Return (x, y) of the center of cell containing provided text 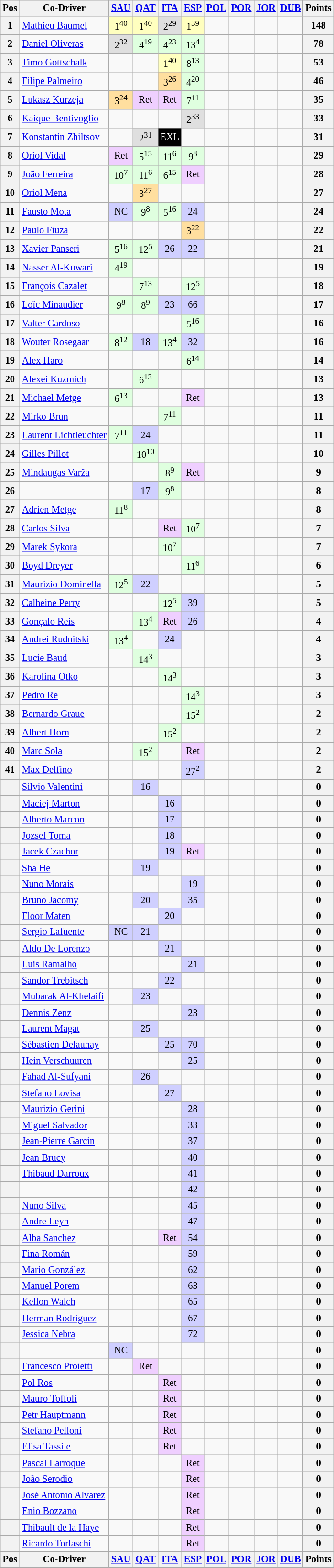
Manuel Porem (64, 1286)
Alexei Kuzmich (64, 379)
Andrei Rudnitski (64, 639)
Xavier Panseri (64, 249)
Thibault de la Haye (64, 1527)
15 (10, 286)
Mauro Toffoli (64, 1399)
Alberto Marcon (64, 820)
Maurizio Gerini (64, 1109)
423 (170, 44)
272 (193, 770)
233 (193, 119)
59 (193, 1254)
Lucie Baud (64, 659)
Stefano Lovisa (64, 1093)
231 (145, 138)
70 (193, 1045)
420 (193, 81)
Oriol Mena (64, 193)
Max Delfino (64, 770)
Carlos Silva (64, 529)
José Antonio Alvarez (64, 1495)
63 (193, 1286)
Alba Sanchez (64, 1238)
614 (193, 360)
Fahad Al-Sufyani (64, 1077)
Filipe Palmeiro (64, 81)
Wouter Rosegaar (64, 342)
Jean Brucy (64, 1157)
812 (121, 342)
Aldo De Lorenzo (64, 948)
Sha He (64, 868)
Nuno Morais (64, 884)
Sébastien Delaunay (64, 1045)
139 (193, 26)
322 (193, 230)
229 (170, 26)
Marc Sola (64, 751)
Lukasz Kurzeja (64, 100)
47 (193, 1222)
Timo Gottschalk (64, 63)
327 (145, 193)
324 (121, 100)
Mubarak Al-Khelaifi (64, 996)
Elisa Tassile (64, 1447)
Silvio Valentini (64, 788)
Konstantin Zhiltsov (64, 138)
Alex Haro (64, 360)
Herman Rodríguez (64, 1319)
46 (318, 81)
Sergio Lafuente (64, 932)
Valter Cardoso (64, 323)
Kellon Walch (64, 1302)
713 (145, 286)
Laurent Magat (64, 1029)
Fausto Mota (64, 211)
Oriol Vidal (64, 156)
38 (10, 714)
Boyd Dreyer (64, 565)
326 (170, 81)
Bruno Jacomy (64, 900)
Daniel Oliveras (64, 44)
Miguel Salvador (64, 1125)
Hein Verschuuren (64, 1061)
Mindaugas Varža (64, 472)
Pol Ros (64, 1383)
36 (10, 677)
Floor Maten (64, 916)
João Ferreira (64, 174)
232 (121, 44)
45 (193, 1206)
Mirko Brun (64, 417)
Michael Metge (64, 398)
Maurizio Dominella (64, 584)
Jessica Nebra (64, 1334)
Adrien Metge (64, 509)
515 (145, 156)
EXL (170, 138)
Nasser Al-Kuwari (64, 268)
Pedro Re (64, 696)
54 (193, 1238)
Luis Ramalho (64, 964)
30 (10, 565)
Loïc Minaudier (64, 305)
12 (10, 230)
42 (193, 1190)
Albert Horn (64, 733)
Stefano Pelloni (64, 1431)
Kaique Bentivoglio (64, 119)
Petr Hauptmann (64, 1415)
Calheine Perry (64, 602)
Gilles Pillot (64, 454)
Maciej Marton (64, 804)
Jean-Pierre Garcin (64, 1141)
Pascal Larroque (64, 1463)
66 (193, 305)
615 (170, 174)
Paulo Fiuza (64, 230)
65 (193, 1302)
Gonçalo Reis (64, 621)
Nuno Silva (64, 1206)
34 (10, 639)
Mathieu Baumel (64, 26)
53 (318, 63)
Sandor Trebitsch (64, 981)
Karolina Otko (64, 677)
Enio Bozzano (64, 1511)
Laurent Lichtleuchter (64, 435)
813 (193, 63)
Francesco Proietti (64, 1366)
Andre Leyh (64, 1222)
Marek Sykora (64, 547)
João Serodio (64, 1479)
Mario González (64, 1270)
118 (121, 509)
Ricardo Torlaschi (64, 1544)
Thibaud Darroux (64, 1174)
Dennis Zenz (64, 1013)
1 (10, 26)
1010 (145, 454)
Jozsef Toma (64, 836)
67 (193, 1319)
Fina Román (64, 1254)
François Cazalet (64, 286)
Bernardo Graue (64, 714)
148 (318, 26)
62 (193, 1270)
72 (193, 1334)
78 (318, 44)
Jacek Czachor (64, 852)
